Determine the (x, y) coordinate at the center of the cell enclosing the given text.  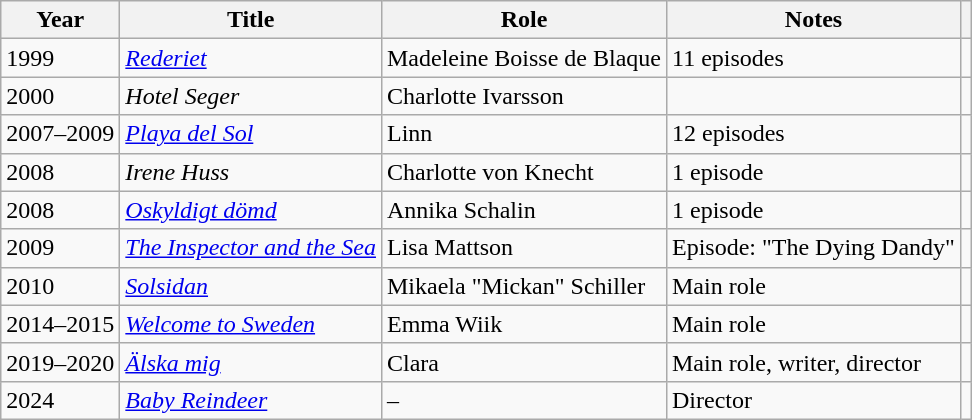
Charlotte Ivarsson (524, 96)
2000 (60, 96)
Main role, writer, director (813, 362)
Notes (813, 20)
Rederiet (251, 58)
Clara (524, 362)
Year (60, 20)
Solsidan (251, 286)
2014–2015 (60, 324)
Oskyldigt dömd (251, 210)
Welcome to Sweden (251, 324)
Title (251, 20)
2024 (60, 400)
Lisa Mattson (524, 248)
Älska mig (251, 362)
2009 (60, 248)
Baby Reindeer (251, 400)
Mikaela "Mickan" Schiller (524, 286)
Charlotte von Knecht (524, 172)
Hotel Seger (251, 96)
Annika Schalin (524, 210)
12 episodes (813, 134)
2010 (60, 286)
– (524, 400)
Director (813, 400)
Linn (524, 134)
Playa del Sol (251, 134)
2019–2020 (60, 362)
Role (524, 20)
11 episodes (813, 58)
Irene Huss (251, 172)
Episode: "The Dying Dandy" (813, 248)
1999 (60, 58)
Madeleine Boisse de Blaque (524, 58)
2007–2009 (60, 134)
The Inspector and the Sea (251, 248)
Emma Wiik (524, 324)
